From the cell containing the given text, extract its center point as (X, Y) coordinate. 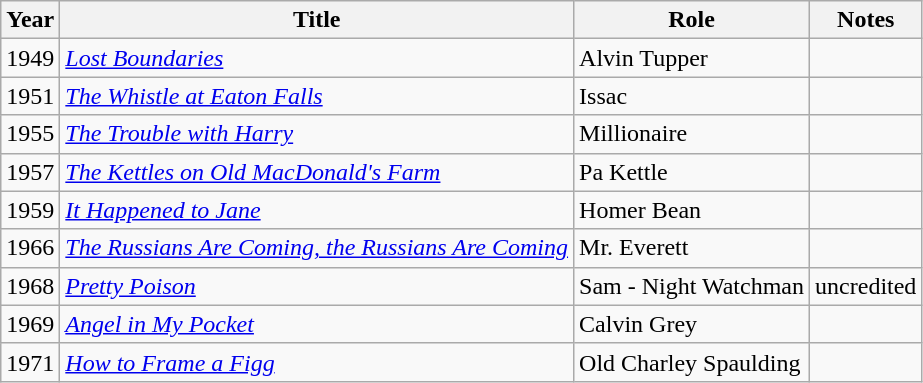
Sam - Night Watchman (692, 286)
Homer Bean (692, 210)
Old Charley Spaulding (692, 362)
Millionaire (692, 134)
Pa Kettle (692, 172)
1959 (30, 210)
1951 (30, 96)
Notes (866, 20)
uncredited (866, 286)
The Russians Are Coming, the Russians Are Coming (317, 248)
Role (692, 20)
1955 (30, 134)
Alvin Tupper (692, 58)
Year (30, 20)
1966 (30, 248)
The Whistle at Eaton Falls (317, 96)
Calvin Grey (692, 324)
Lost Boundaries (317, 58)
Mr. Everett (692, 248)
1969 (30, 324)
1971 (30, 362)
1968 (30, 286)
Angel in My Pocket (317, 324)
Issac (692, 96)
1957 (30, 172)
It Happened to Jane (317, 210)
How to Frame a Figg (317, 362)
The Kettles on Old MacDonald's Farm (317, 172)
The Trouble with Harry (317, 134)
Pretty Poison (317, 286)
1949 (30, 58)
Title (317, 20)
